Locate the cell with the specified text and output its (X, Y) center coordinate. 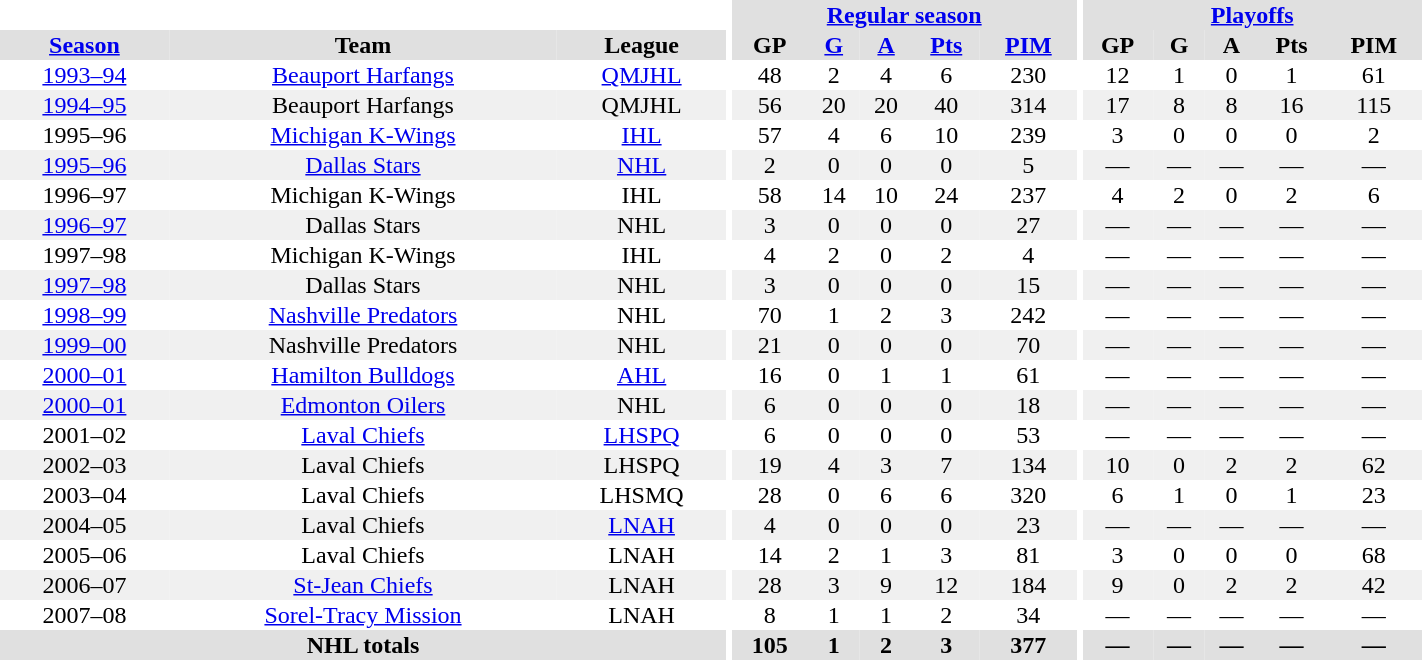
48 (770, 75)
Playoffs (1252, 15)
Sorel-Tracy Mission (363, 615)
53 (1028, 435)
Hamilton Bulldogs (363, 375)
27 (1028, 225)
2003–04 (84, 495)
2005–06 (84, 555)
League (642, 45)
1998–99 (84, 315)
Edmonton Oilers (363, 405)
2001–02 (84, 435)
81 (1028, 555)
Team (363, 45)
68 (1374, 555)
18 (1028, 405)
17 (1117, 105)
24 (946, 195)
Season (84, 45)
40 (946, 105)
21 (770, 345)
1993–94 (84, 75)
230 (1028, 75)
AHL (642, 375)
57 (770, 135)
42 (1374, 585)
239 (1028, 135)
58 (770, 195)
19 (770, 465)
5 (1028, 165)
2006–07 (84, 585)
NHL totals (363, 645)
St-Jean Chiefs (363, 585)
320 (1028, 495)
15 (1028, 285)
184 (1028, 585)
1999–00 (84, 345)
7 (946, 465)
34 (1028, 615)
1994–95 (84, 105)
242 (1028, 315)
314 (1028, 105)
237 (1028, 195)
377 (1028, 645)
2004–05 (84, 525)
115 (1374, 105)
56 (770, 105)
105 (770, 645)
2002–03 (84, 465)
134 (1028, 465)
2007–08 (84, 615)
62 (1374, 465)
Regular season (904, 15)
LHSMQ (642, 495)
